Search for the cell housing the specified text and yield its (X, Y) center coordinate. 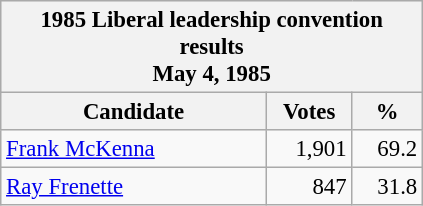
Votes (309, 112)
Frank McKenna (134, 149)
31.8 (388, 187)
1,901 (309, 149)
% (388, 112)
69.2 (388, 149)
847 (309, 187)
Candidate (134, 112)
1985 Liberal leadership convention resultsMay 4, 1985 (212, 47)
Ray Frenette (134, 187)
